Return [X, Y] of the center of cell containing provided text 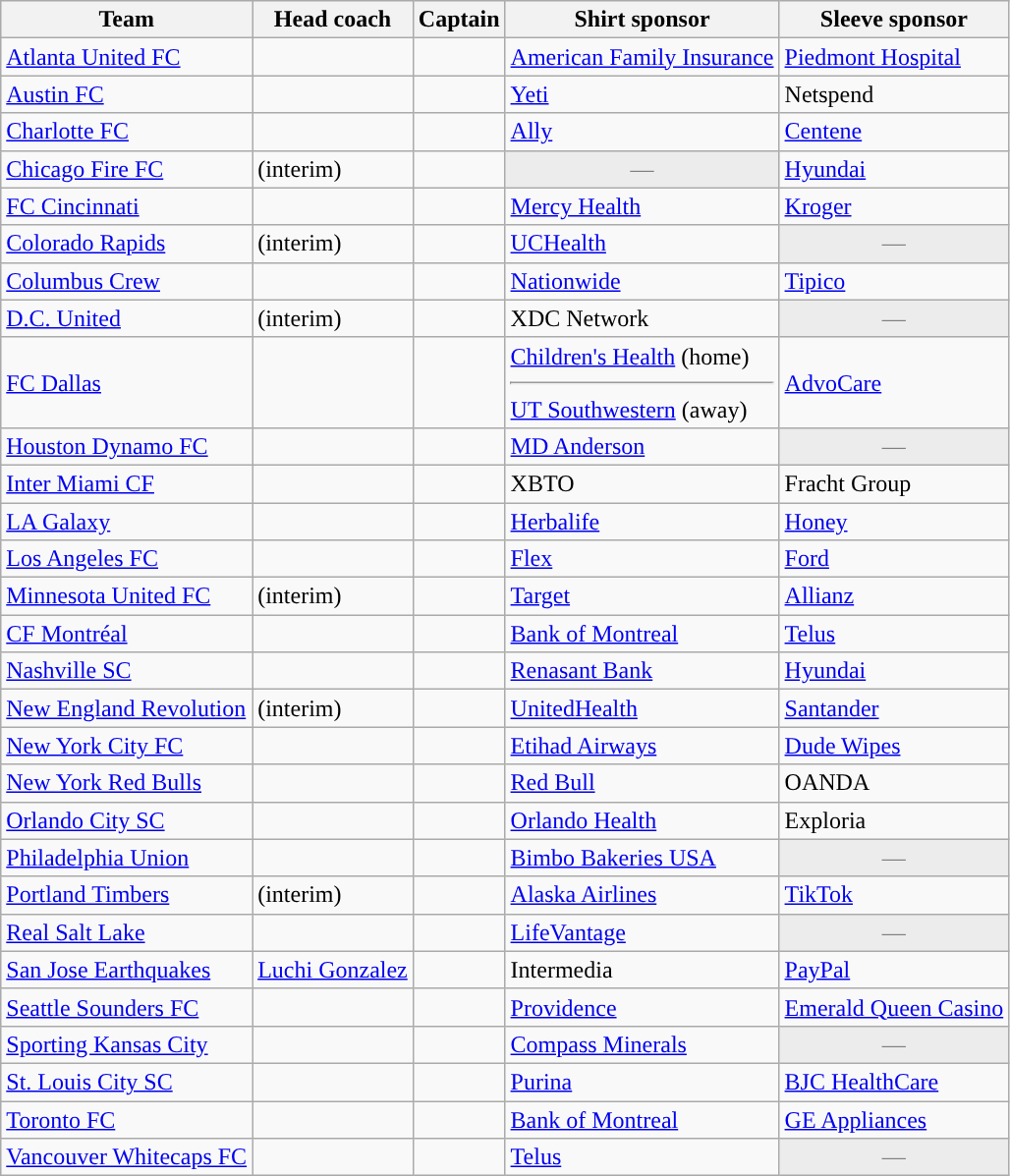
Nashville SC [127, 671]
Chicago Fire FC [127, 169]
Sleeve sponsor [894, 20]
XBTO [643, 483]
Kroger [894, 206]
Providence [643, 1007]
American Family Insurance [643, 57]
Netspend [894, 94]
Shirt sponsor [643, 20]
New York City FC [127, 746]
Dude Wipes [894, 746]
LA Galaxy [127, 522]
Inter Miami CF [127, 483]
Sporting Kansas City [127, 1044]
Allianz [894, 596]
Captain [459, 20]
Colorado Rapids [127, 244]
FC Dallas [127, 382]
Seattle Sounders FC [127, 1007]
TikTok [894, 895]
Alaska Airlines [643, 895]
Yeti [643, 94]
UnitedHealth [643, 708]
Santander [894, 708]
LifeVantage [643, 932]
Columbus Crew [127, 281]
Luchi Gonzalez [333, 970]
Children's Health (home) UT Southwestern (away) [643, 382]
XDC Network [643, 318]
Atlanta United FC [127, 57]
Flex [643, 559]
Mercy Health [643, 206]
Minnesota United FC [127, 596]
Ally [643, 132]
Austin FC [127, 94]
Exploria [894, 820]
Philadelphia Union [127, 858]
New York Red Bulls [127, 783]
Head coach [333, 20]
BJC HealthCare [894, 1082]
Target [643, 596]
GE Appliances [894, 1119]
Orlando Health [643, 820]
Los Angeles FC [127, 559]
San Jose Earthquakes [127, 970]
Toronto FC [127, 1119]
PayPal [894, 970]
Real Salt Lake [127, 932]
UCHealth [643, 244]
Portland Timbers [127, 895]
Ford [894, 559]
Red Bull [643, 783]
MD Anderson [643, 446]
Etihad Airways [643, 746]
Compass Minerals [643, 1044]
Piedmont Hospital [894, 57]
Centene [894, 132]
Emerald Queen Casino [894, 1007]
Orlando City SC [127, 820]
New England Revolution [127, 708]
Herbalife [643, 522]
Charlotte FC [127, 132]
D.C. United [127, 318]
OANDA [894, 783]
Bimbo Bakeries USA [643, 858]
FC Cincinnati [127, 206]
Houston Dynamo FC [127, 446]
St. Louis City SC [127, 1082]
Intermedia [643, 970]
Renasant Bank [643, 671]
Fracht Group [894, 483]
Purina [643, 1082]
Team [127, 20]
Honey [894, 522]
Nationwide [643, 281]
Vancouver Whitecaps FC [127, 1157]
Tipico [894, 281]
AdvoCare [894, 382]
CF Montréal [127, 634]
